Return [x, y] of the center of cell containing provided text 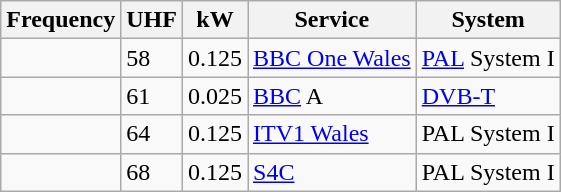
58 [152, 58]
61 [152, 96]
Frequency [61, 20]
kW [214, 20]
S4C [332, 172]
68 [152, 172]
0.025 [214, 96]
BBC One Wales [332, 58]
UHF [152, 20]
Service [332, 20]
BBC A [332, 96]
ITV1 Wales [332, 134]
64 [152, 134]
System [488, 20]
DVB-T [488, 96]
